Return the [x, y] coordinate for the center point of the cell that contains the specified text.  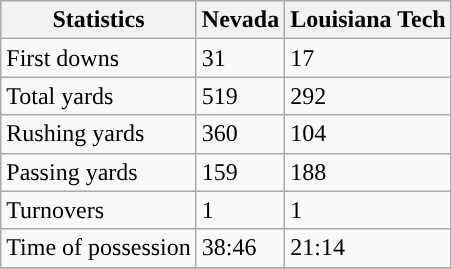
Nevada [240, 20]
104 [368, 134]
Passing yards [99, 172]
Louisiana Tech [368, 20]
360 [240, 134]
Turnovers [99, 210]
31 [240, 58]
Total yards [99, 96]
Rushing yards [99, 134]
519 [240, 96]
Statistics [99, 20]
Time of possession [99, 248]
17 [368, 58]
159 [240, 172]
292 [368, 96]
First downs [99, 58]
38:46 [240, 248]
188 [368, 172]
21:14 [368, 248]
